Return (X, Y) of the center of cell containing provided text 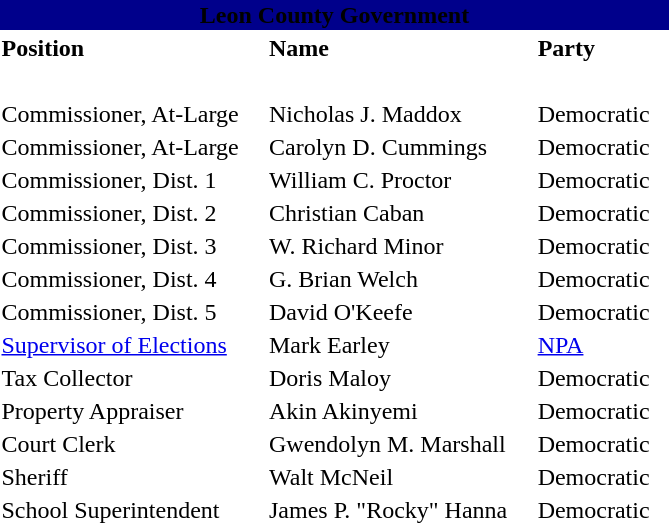
David O'Keefe (401, 312)
Leon County Government (334, 15)
Sheriff (132, 477)
Akin Akinyemi (401, 411)
Commissioner, Dist. 3 (132, 246)
Commissioner, Dist. 1 (132, 180)
Property Appraiser (132, 411)
William C. Proctor (401, 180)
G. Brian Welch (401, 279)
Court Clerk (132, 444)
Position (132, 48)
NPA (600, 345)
Doris Maloy (401, 378)
Mark Earley (401, 345)
Commissioner, Dist. 5 (132, 312)
Name (401, 48)
Tax Collector (132, 378)
Gwendolyn M. Marshall (401, 444)
Supervisor of Elections (132, 345)
Christian Caban (401, 213)
Walt McNeil (401, 477)
Commissioner, Dist. 4 (132, 279)
Party (600, 48)
Nicholas J. Maddox (401, 114)
Commissioner, Dist. 2 (132, 213)
W. Richard Minor (401, 246)
Carolyn D. Cummings (401, 147)
